Capture the cell that displays the provided text and extract its [X, Y] central coordinate. 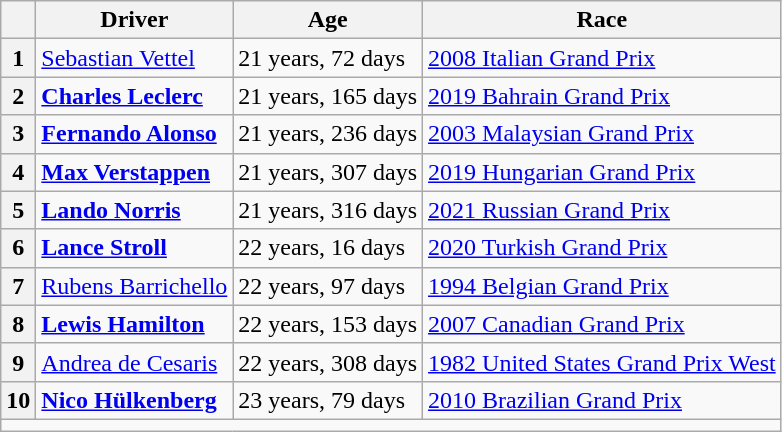
21 years, 72 days [328, 58]
Driver [134, 20]
1 [18, 58]
Nico Hülkenberg [134, 400]
21 years, 165 days [328, 96]
Lance Stroll [134, 248]
2021 Russian Grand Prix [602, 210]
22 years, 16 days [328, 248]
22 years, 153 days [328, 324]
7 [18, 286]
1982 United States Grand Prix West [602, 362]
21 years, 316 days [328, 210]
21 years, 236 days [328, 134]
2019 Hungarian Grand Prix [602, 172]
22 years, 308 days [328, 362]
9 [18, 362]
2019 Bahrain Grand Prix [602, 96]
4 [18, 172]
8 [18, 324]
5 [18, 210]
Sebastian Vettel [134, 58]
21 years, 307 days [328, 172]
Age [328, 20]
Charles Leclerc [134, 96]
3 [18, 134]
2008 Italian Grand Prix [602, 58]
22 years, 97 days [328, 286]
Lando Norris [134, 210]
2020 Turkish Grand Prix [602, 248]
6 [18, 248]
10 [18, 400]
23 years, 79 days [328, 400]
Race [602, 20]
2010 Brazilian Grand Prix [602, 400]
2007 Canadian Grand Prix [602, 324]
Andrea de Cesaris [134, 362]
1994 Belgian Grand Prix [602, 286]
Fernando Alonso [134, 134]
Lewis Hamilton [134, 324]
Max Verstappen [134, 172]
2003 Malaysian Grand Prix [602, 134]
Rubens Barrichello [134, 286]
2 [18, 96]
